Find where the given text appears and provide that cell's center as [x, y] coordinate. 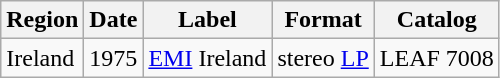
Region [42, 20]
stereo LP [323, 58]
Label [208, 20]
Catalog [436, 20]
1975 [114, 58]
Format [323, 20]
Ireland [42, 58]
EMI Ireland [208, 58]
Date [114, 20]
LEAF 7008 [436, 58]
